Locate the cell with the specified text and output its [x, y] center coordinate. 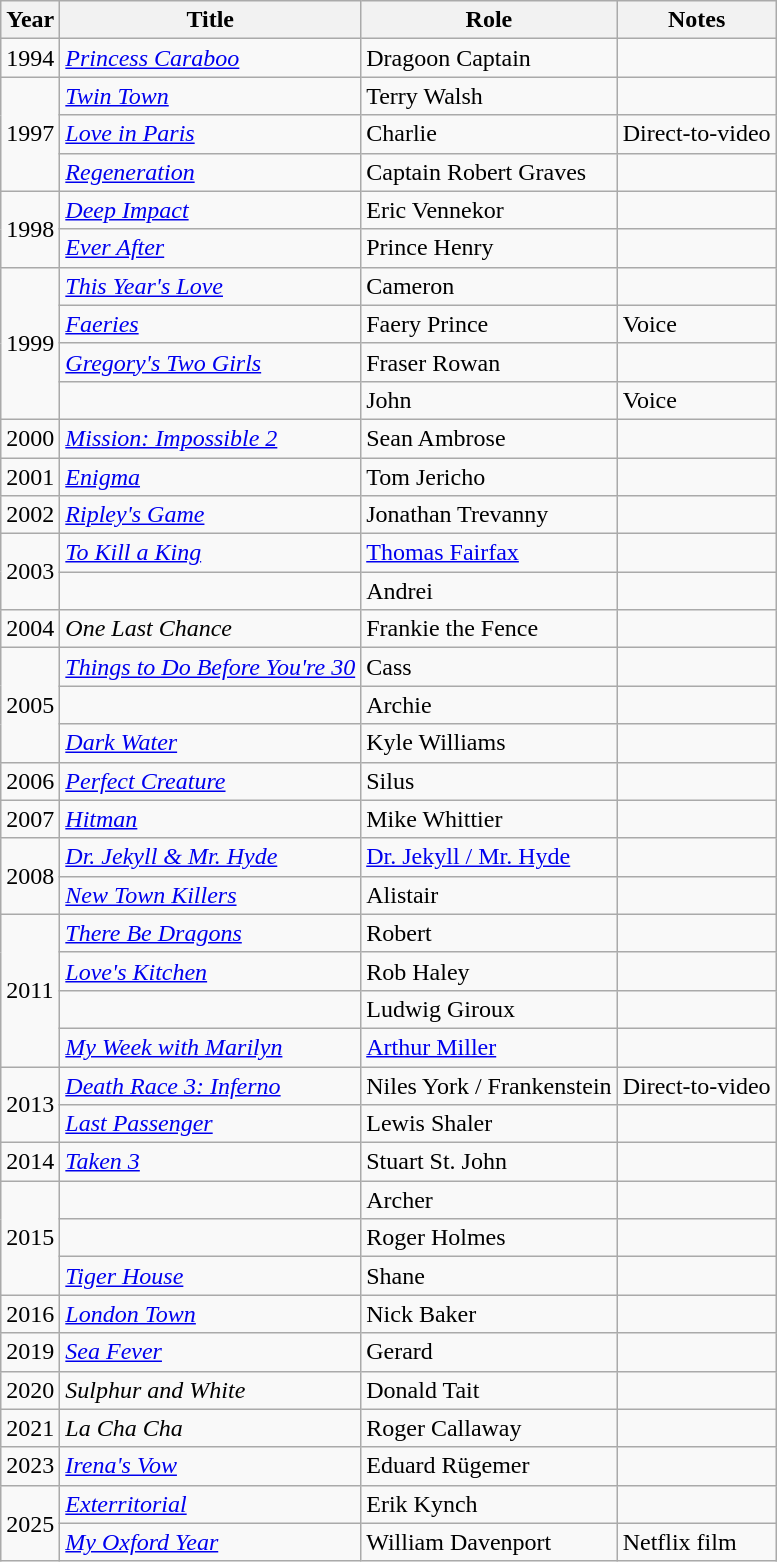
1997 [30, 134]
Dragoon Captain [489, 58]
Ever After [210, 248]
Taken 3 [210, 1162]
Irena's Vow [210, 1466]
2016 [30, 1314]
Sean Ambrose [489, 438]
2019 [30, 1352]
Regeneration [210, 172]
Netflix film [696, 1542]
Captain Robert Graves [489, 172]
Robert [489, 933]
Ripley's Game [210, 515]
Tom Jericho [489, 477]
Rob Haley [489, 971]
Archie [489, 705]
Nick Baker [489, 1314]
Faery Prince [489, 324]
Love's Kitchen [210, 971]
2020 [30, 1390]
Cass [489, 667]
2006 [30, 781]
London Town [210, 1314]
Alistair [489, 895]
Eduard Rügemer [489, 1466]
Mission: Impossible 2 [210, 438]
My Week with Marilyn [210, 1047]
Erik Kynch [489, 1504]
2021 [30, 1428]
Twin Town [210, 96]
New Town Killers [210, 895]
Gregory's Two Girls [210, 362]
Faeries [210, 324]
Archer [489, 1200]
Donald Tait [489, 1390]
La Cha Cha [210, 1428]
This Year's Love [210, 286]
2004 [30, 629]
Things to Do Before You're 30 [210, 667]
2025 [30, 1523]
Last Passenger [210, 1124]
Mike Whittier [489, 819]
Roger Holmes [489, 1238]
2001 [30, 477]
2014 [30, 1162]
Tiger House [210, 1276]
William Davenport [489, 1542]
Niles York / Frankenstein [489, 1085]
Shane [489, 1276]
Andrei [489, 591]
2023 [30, 1466]
Roger Callaway [489, 1428]
2008 [30, 876]
Notes [696, 20]
Perfect Creature [210, 781]
Fraser Rowan [489, 362]
1999 [30, 343]
My Oxford Year [210, 1542]
Thomas Fairfax [489, 553]
2002 [30, 515]
Enigma [210, 477]
Exterritorial [210, 1504]
2007 [30, 819]
Title [210, 20]
Love in Paris [210, 134]
Terry Walsh [489, 96]
2005 [30, 705]
Sea Fever [210, 1352]
2000 [30, 438]
2013 [30, 1104]
2015 [30, 1238]
Sulphur and White [210, 1390]
Princess Caraboo [210, 58]
Deep Impact [210, 210]
Silus [489, 781]
Frankie the Fence [489, 629]
Arthur Miller [489, 1047]
Dr. Jekyll & Mr. Hyde [210, 857]
2011 [30, 990]
Hitman [210, 819]
Kyle Williams [489, 743]
To Kill a King [210, 553]
2003 [30, 572]
Prince Henry [489, 248]
There Be Dragons [210, 933]
Role [489, 20]
Eric Vennekor [489, 210]
Lewis Shaler [489, 1124]
Dr. Jekyll / Mr. Hyde [489, 857]
Ludwig Giroux [489, 1009]
Dark Water [210, 743]
Death Race 3: Inferno [210, 1085]
1994 [30, 58]
Stuart St. John [489, 1162]
Year [30, 20]
John [489, 400]
Jonathan Trevanny [489, 515]
Charlie [489, 134]
1998 [30, 229]
One Last Chance [210, 629]
Gerard [489, 1352]
Cameron [489, 286]
